From the cell containing the given text, extract its center point as (X, Y) coordinate. 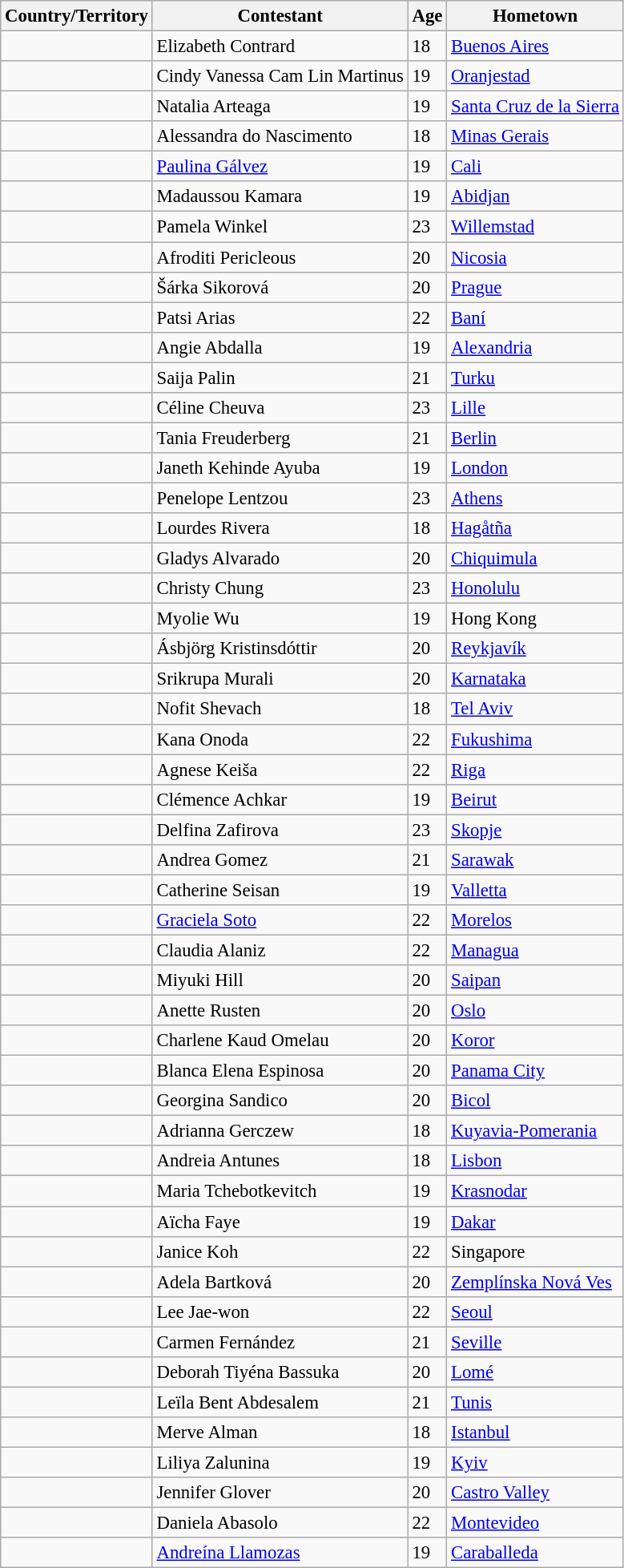
Minas Gerais (535, 136)
Valletta (535, 890)
Janice Koh (280, 1251)
Beirut (535, 799)
Merve Alman (280, 1433)
Athens (535, 498)
Krasnodar (535, 1191)
Srikrupa Murali (280, 679)
Šárka Sikorová (280, 287)
Maria Tchebotkevitch (280, 1191)
Turku (535, 378)
Ásbjörg Kristinsdóttir (280, 649)
Seoul (535, 1311)
Karnataka (535, 679)
Kyiv (535, 1462)
Hometown (535, 16)
Dakar (535, 1222)
Andreia Antunes (280, 1162)
Liliya Zalunina (280, 1462)
Skopje (535, 830)
Bicol (535, 1101)
Sarawak (535, 860)
Daniela Abasolo (280, 1523)
Angie Abdalla (280, 347)
Penelope Lentzou (280, 498)
Jennifer Glover (280, 1493)
Claudia Alaniz (280, 950)
Abidjan (535, 196)
Patsi Arias (280, 317)
Baní (535, 317)
Aïcha Faye (280, 1222)
Charlene Kaud Omelau (280, 1041)
Cindy Vanessa Cam Lin Martinus (280, 76)
Lille (535, 408)
Gladys Alvarado (280, 559)
Montevideo (535, 1523)
Age (428, 16)
Saipan (535, 980)
Adrianna Gerczew (280, 1131)
Agnese Keiša (280, 770)
Chiquimula (535, 559)
Prague (535, 287)
Natalia Arteaga (280, 107)
Myolie Wu (280, 619)
Delfina Zafirova (280, 830)
Leïla Bent Abdesalem (280, 1402)
Deborah Tiyéna Bassuka (280, 1372)
Oranjestad (535, 76)
Georgina Sandico (280, 1101)
Oslo (535, 1011)
Castro Valley (535, 1493)
Lee Jae-won (280, 1311)
Willemstad (535, 227)
Country/Territory (77, 16)
Zemplínska Nová Ves (535, 1282)
Carmen Fernández (280, 1342)
Tunis (535, 1402)
Andreína Llamozas (280, 1553)
Hong Kong (535, 619)
Fukushima (535, 739)
Hagåtña (535, 528)
Lourdes Rivera (280, 528)
Reykjavík (535, 649)
Paulina Gálvez (280, 167)
Anette Rusten (280, 1011)
Santa Cruz de la Sierra (535, 107)
Céline Cheuva (280, 408)
Lisbon (535, 1162)
Pamela Winkel (280, 227)
Contestant (280, 16)
Graciela Soto (280, 920)
Managua (535, 950)
Alexandria (535, 347)
Koror (535, 1041)
Kana Onoda (280, 739)
Saija Palin (280, 378)
Honolulu (535, 588)
Catherine Seisan (280, 890)
Adela Bartková (280, 1282)
Singapore (535, 1251)
Elizabeth Contrard (280, 46)
Andrea Gomez (280, 860)
London (535, 468)
Panama City (535, 1071)
Janeth Kehinde Ayuba (280, 468)
Kuyavia-Pomerania (535, 1131)
Christy Chung (280, 588)
Lomé (535, 1372)
Miyuki Hill (280, 980)
Seville (535, 1342)
Morelos (535, 920)
Madaussou Kamara (280, 196)
Caraballeda (535, 1553)
Nicosia (535, 257)
Blanca Elena Espinosa (280, 1071)
Tel Aviv (535, 709)
Riga (535, 770)
Berlin (535, 438)
Tania Freuderberg (280, 438)
Afroditi Pericleous (280, 257)
Clémence Achkar (280, 799)
Nofit Shevach (280, 709)
Alessandra do Nascimento (280, 136)
Istanbul (535, 1433)
Buenos Aires (535, 46)
Cali (535, 167)
